Detect which cell encompasses the target text, then output its [X, Y] center coordinate. 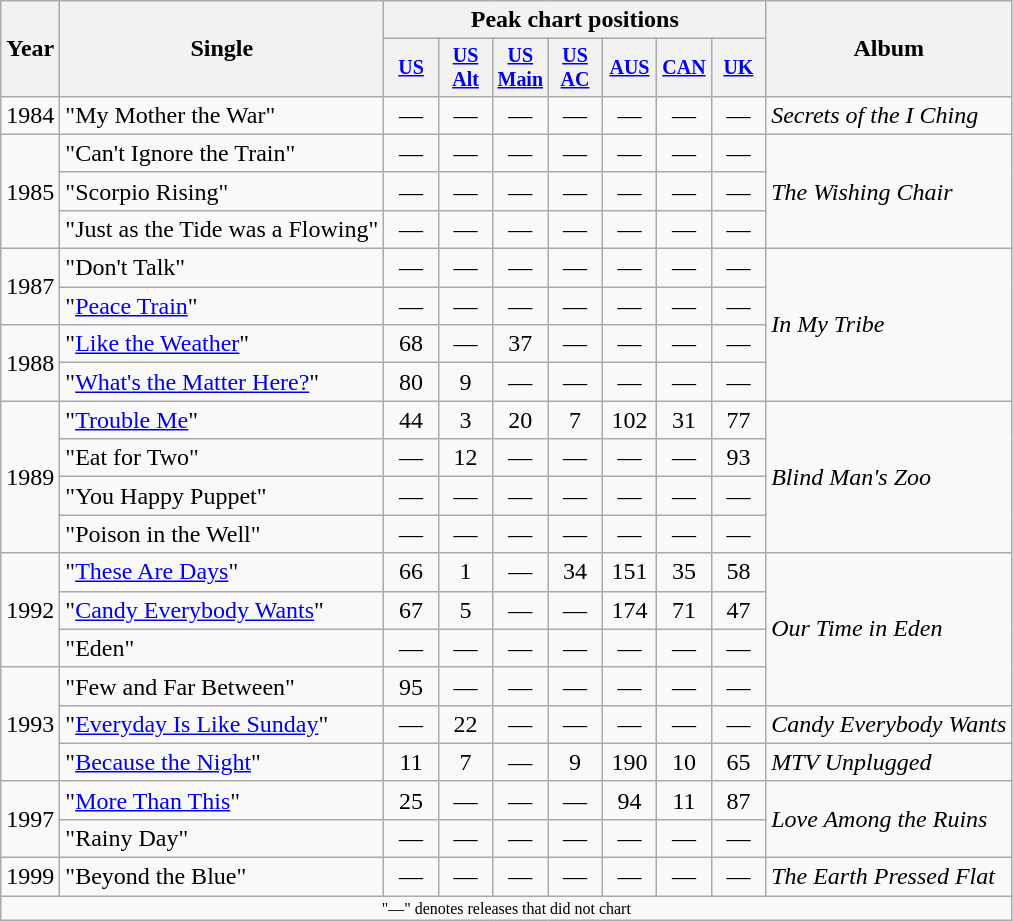
5 [465, 610]
US [411, 68]
Candy Everybody Wants [889, 724]
22 [465, 724]
"These Are Days" [222, 572]
"Eden" [222, 648]
1988 [30, 363]
US Main [520, 68]
20 [520, 420]
1989 [30, 477]
"Eat for Two" [222, 458]
174 [629, 610]
31 [684, 420]
77 [738, 420]
34 [575, 572]
1987 [30, 287]
68 [411, 344]
US AC [575, 68]
190 [629, 762]
"Trouble Me" [222, 420]
Secrets of the I Ching [889, 115]
Blind Man's Zoo [889, 477]
80 [411, 382]
67 [411, 610]
Year [30, 49]
UK [738, 68]
In My Tribe [889, 325]
Album [889, 49]
102 [629, 420]
"Beyond the Blue" [222, 877]
65 [738, 762]
3 [465, 420]
"More Than This" [222, 800]
AUS [629, 68]
Our Time in Eden [889, 629]
"Poison in the Well" [222, 534]
44 [411, 420]
"Rainy Day" [222, 838]
12 [465, 458]
25 [411, 800]
"Like the Weather" [222, 344]
"Just as the Tide was a Flowing" [222, 229]
1999 [30, 877]
35 [684, 572]
1997 [30, 819]
71 [684, 610]
Love Among the Ruins [889, 819]
94 [629, 800]
CAN [684, 68]
"What's the Matter Here?" [222, 382]
37 [520, 344]
"Few and Far Between" [222, 686]
87 [738, 800]
58 [738, 572]
151 [629, 572]
Single [222, 49]
"Candy Everybody Wants" [222, 610]
47 [738, 610]
1984 [30, 115]
Peak chart positions [575, 20]
"You Happy Puppet" [222, 496]
93 [738, 458]
"Peace Train" [222, 306]
MTV Unplugged [889, 762]
1 [465, 572]
"Can't Ignore the Train" [222, 153]
The Wishing Chair [889, 191]
The Earth Pressed Flat [889, 877]
US Alt [465, 68]
1992 [30, 610]
"Scorpio Rising" [222, 191]
1993 [30, 724]
10 [684, 762]
"Everyday Is Like Sunday" [222, 724]
"My Mother the War" [222, 115]
1985 [30, 191]
"—" denotes releases that did not chart [506, 908]
66 [411, 572]
"Don't Talk" [222, 268]
"Because the Night" [222, 762]
95 [411, 686]
